Return (X, Y) of the center of cell containing provided text 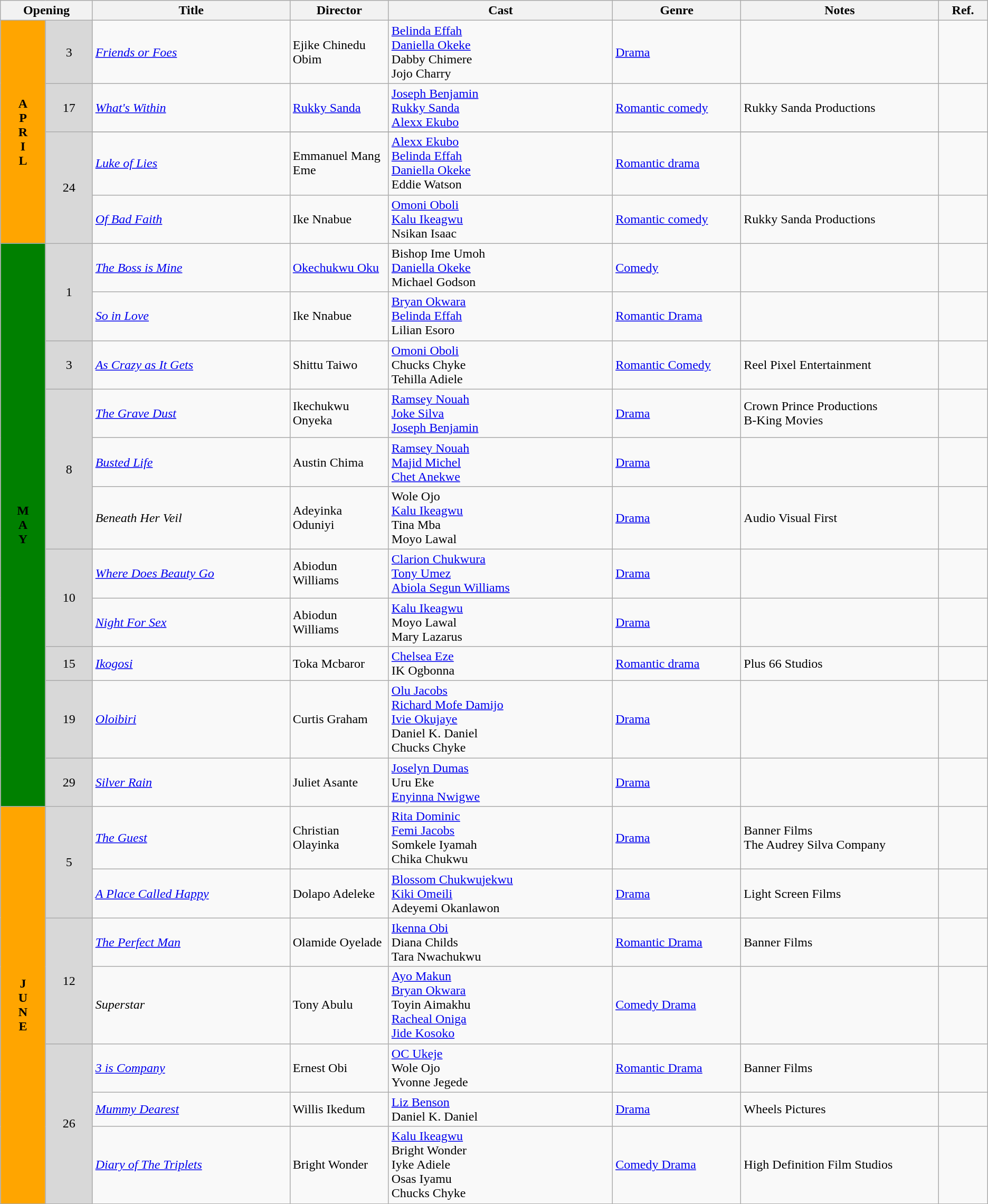
Adeyinka Oduniyi (339, 517)
Genre (677, 11)
Alexx EkuboBelinda EffahDaniella Okeke Eddie Watson (500, 164)
Light Screen Films (840, 894)
12 (69, 981)
Belinda EffahDaniella OkekeDabby ChimereJojo Charry (500, 52)
So in Love (191, 316)
Busted Life (191, 462)
26 (69, 1123)
Shittu Taiwo (339, 365)
10 (69, 598)
The Guest (191, 838)
Night For Sex (191, 622)
A Place Called Happy (191, 894)
Liz BensonDaniel K. Daniel (500, 1110)
Joseph BenjaminRukky SandaAlexx Ekubo (500, 108)
Emmanuel Mang Eme (339, 164)
Beneath Her Veil (191, 517)
Wheels Pictures (840, 1110)
Notes (840, 11)
The Perfect Man (191, 942)
Wole OjoKalu IkeagwuTina MbaMoyo Lawal (500, 517)
Comedy (677, 268)
29 (69, 782)
Mummy Dearest (191, 1110)
Clarion ChukwuraTony UmezAbiola Segun Williams (500, 573)
OC UkejeWole OjoYvonne Jegede (500, 1068)
Toka Mcbaror (339, 664)
Ejike Chinedu Obim (339, 52)
Ayo MakunBryan OkwaraToyin AimakhuRacheal OnigaJide Kosoko (500, 1005)
Tony Abulu (339, 1005)
Okechukwu Oku (339, 268)
MAY (23, 525)
Crown Prince Productions B-King Movies (840, 413)
Friends or Foes (191, 52)
Bishop Ime UmohDaniella OkekeMichael Godson (500, 268)
The Boss is Mine (191, 268)
Curtis Graham (339, 719)
Ramsey NouahJoke SilvaJoseph Benjamin (500, 413)
Bright Wonder (339, 1165)
Silver Rain (191, 782)
Romantic Comedy (677, 365)
Opening (46, 11)
Chelsea EzeIK Ogbonna (500, 664)
What's Within (191, 108)
Reel Pixel Entertainment (840, 365)
8 (69, 469)
5 (69, 862)
Kalu IkeagwuMoyo LawalMary Lazarus (500, 622)
Superstar (191, 1005)
Willis Ikedum (339, 1110)
JUNE (23, 1005)
Of Bad Faith (191, 219)
Blossom ChukwujekwuKiki OmeiliAdeyemi Okanlawon (500, 894)
Ikenna ObiDiana ChildsTara Nwachukwu (500, 942)
As Crazy as It Gets (191, 365)
Omoni OboliKalu IkeagwuNsikan Isaac (500, 219)
Omoni OboliChucks ChykeTehilla Adiele (500, 365)
Olamide Oyelade (339, 942)
Ernest Obi (339, 1068)
1 (69, 292)
Dolapo Adeleke (339, 894)
Ref. (963, 11)
Where Does Beauty Go (191, 573)
Luke of Lies (191, 164)
Banner Films The Audrey Silva Company (840, 838)
Olu JacobsRichard Mofe DamijoIvie OkujayeDaniel K. DanielChucks Chyke (500, 719)
Audio Visual First (840, 517)
Title (191, 11)
Bryan OkwaraBelinda EffahLilian Esoro (500, 316)
APRIL (23, 132)
High Definition Film Studios (840, 1165)
Director (339, 11)
Joselyn DumasUru EkeEnyinna Nwigwe (500, 782)
Rukky Sanda (339, 108)
19 (69, 719)
Oloibiri (191, 719)
Ikogosi (191, 664)
Ramsey NouahMajid MichelChet Anekwe (500, 462)
Austin Chima (339, 462)
17 (69, 108)
Diary of The Triplets (191, 1165)
Cast (500, 11)
The Grave Dust (191, 413)
Kalu IkeagwuBright WonderIyke AdieleOsas IyamuChucks Chyke (500, 1165)
Ikechukwu Onyeka (339, 413)
Christian Olayinka (339, 838)
Plus 66 Studios (840, 664)
15 (69, 664)
24 (69, 188)
Rita DominicFemi JacobsSomkele IyamahChika Chukwu (500, 838)
3 is Company (191, 1068)
Juliet Asante (339, 782)
